Capture the cell that displays the provided text and extract its [X, Y] central coordinate. 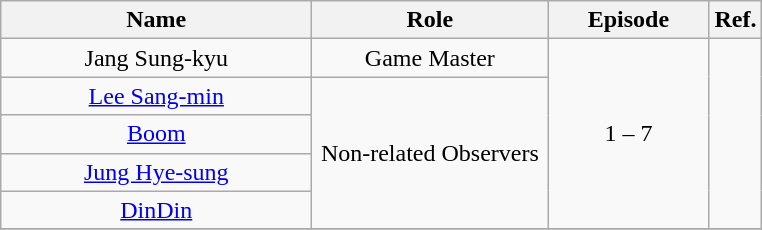
Non-related Observers [430, 153]
Role [430, 20]
1 – 7 [628, 134]
Name [156, 20]
Game Master [430, 58]
Ref. [736, 20]
DinDin [156, 210]
Boom [156, 134]
Lee Sang-min [156, 96]
Jang Sung-kyu [156, 58]
Episode [628, 20]
Jung Hye-sung [156, 172]
